Return [x, y] of the center of cell containing provided text 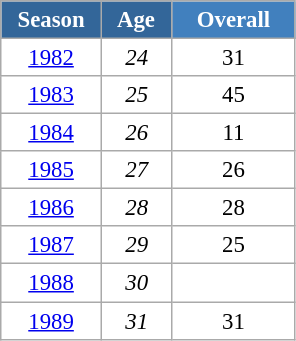
29 [136, 245]
27 [136, 170]
Age [136, 20]
1982 [52, 58]
Overall [234, 20]
1983 [52, 95]
1987 [52, 245]
1984 [52, 133]
1985 [52, 170]
11 [234, 133]
1989 [52, 321]
1986 [52, 208]
1988 [52, 283]
Season [52, 20]
30 [136, 283]
24 [136, 58]
45 [234, 95]
